For the text-containing cell, return its midpoint in (x, y) coordinate format. 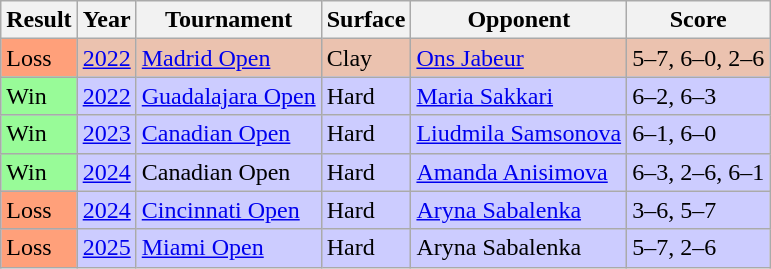
6–1, 6–0 (698, 134)
2023 (106, 134)
Guadalajara Open (228, 96)
Year (106, 20)
6–3, 2–6, 6–1 (698, 172)
6–2, 6–3 (698, 96)
Tournament (228, 20)
5–7, 2–6 (698, 248)
Clay (366, 58)
Surface (366, 20)
Liudmila Samsonova (519, 134)
Madrid Open (228, 58)
Amanda Anisimova (519, 172)
Result (39, 20)
3–6, 5–7 (698, 210)
Opponent (519, 20)
Score (698, 20)
Ons Jabeur (519, 58)
2025 (106, 248)
Cincinnati Open (228, 210)
5–7, 6–0, 2–6 (698, 58)
Miami Open (228, 248)
Maria Sakkari (519, 96)
